For the text-containing cell, return its midpoint in (x, y) coordinate format. 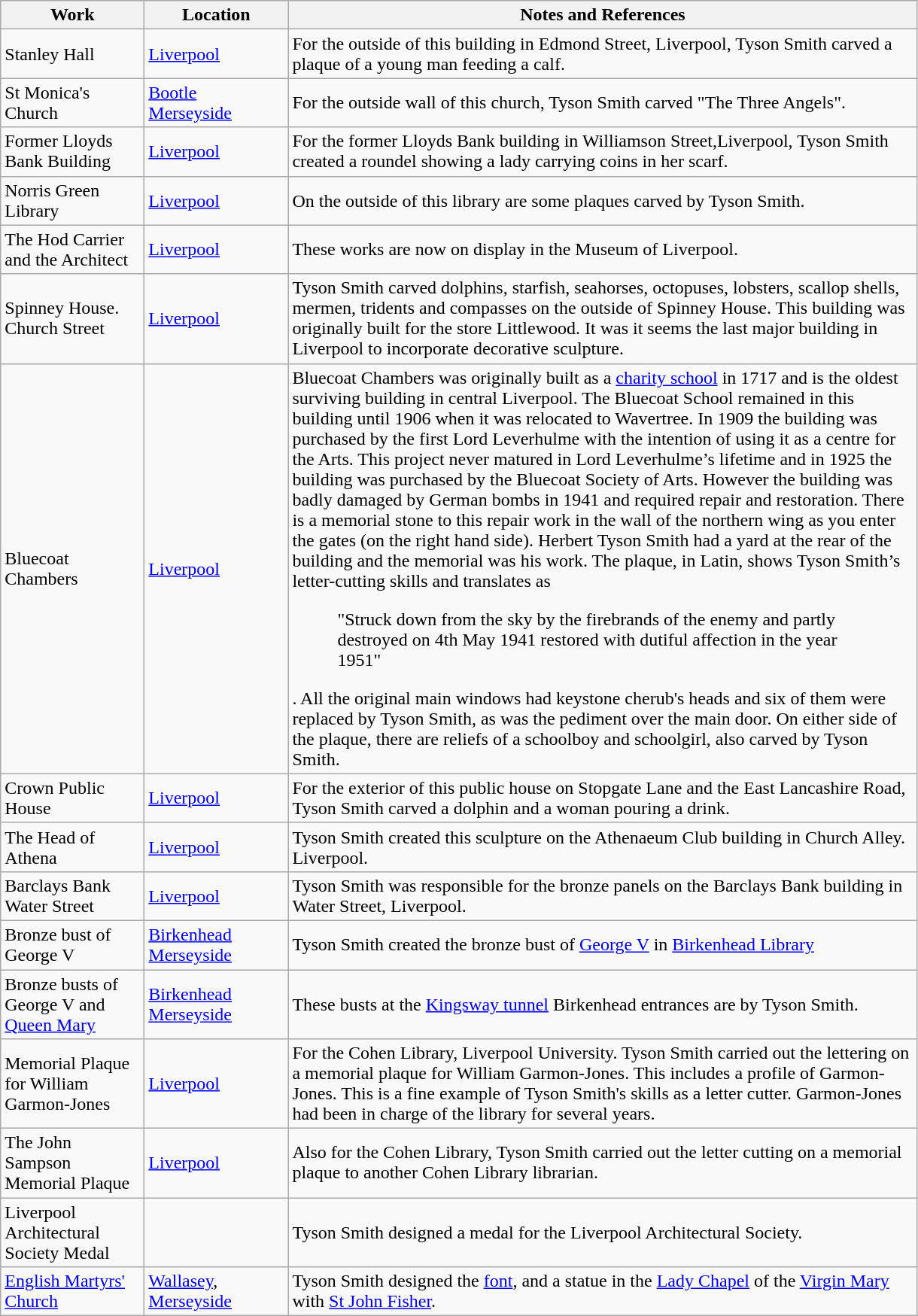
Liverpool Architectural Society Medal (72, 1232)
Spinney House. Church Street (72, 319)
For the former Lloyds Bank building in Williamson Street,Liverpool, Tyson Smith created a roundel showing a lady carrying coins in her scarf. (603, 152)
Barclays Bank Water Street (72, 895)
English Martyrs' Church (72, 1291)
Crown Public House (72, 798)
Tyson Smith created the bronze bust of George V in Birkenhead Library (603, 945)
Former Lloyds Bank Building (72, 152)
St Monica's Church (72, 102)
Stanley Hall (72, 54)
Tyson Smith was responsible for the bronze panels on the Barclays Bank building in Water Street, Liverpool. (603, 895)
For the outside of this building in Edmond Street, Liverpool, Tyson Smith carved a plaque of a young man feeding a calf. (603, 54)
These busts at the Kingsway tunnel Birkenhead entrances are by Tyson Smith. (603, 1004)
On the outside of this library are some plaques carved by Tyson Smith. (603, 200)
Tyson Smith created this sculpture on the Athenaeum Club building in Church Alley. Liverpool. (603, 847)
For the outside wall of this church, Tyson Smith carved "The Three Angels". (603, 102)
Notes and References (603, 15)
Location (217, 15)
Work (72, 15)
Bluecoat Chambers (72, 569)
Memorial Plaque for William Garmon-Jones (72, 1083)
Bronze bust of George V (72, 945)
These works are now on display in the Museum of Liverpool. (603, 250)
Bootle Merseyside (217, 102)
Tyson Smith designed a medal for the Liverpool Architectural Society. (603, 1232)
For the exterior of this public house on Stopgate Lane and the East Lancashire Road, Tyson Smith carved a dolphin and a woman pouring a drink. (603, 798)
Wallasey, Merseyside (217, 1291)
Norris Green Library (72, 200)
Tyson Smith designed the font, and a statue in the Lady Chapel of the Virgin Mary with St John Fisher. (603, 1291)
The John Sampson Memorial Plaque (72, 1163)
The Head of Athena (72, 847)
Bronze busts of George V and Queen Mary (72, 1004)
Also for the Cohen Library, Tyson Smith carried out the letter cutting on a memorial plaque to another Cohen Library librarian. (603, 1163)
The Hod Carrier and the Architect (72, 250)
